Detect which cell encompasses the target text, then output its [x, y] center coordinate. 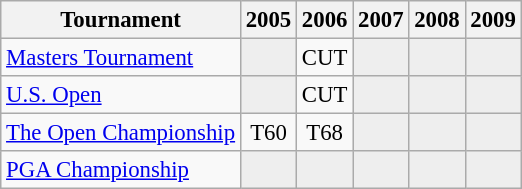
T68 [325, 133]
2007 [381, 20]
2009 [493, 20]
Masters Tournament [121, 58]
2008 [437, 20]
Tournament [121, 20]
2006 [325, 20]
PGA Championship [121, 170]
T60 [268, 133]
The Open Championship [121, 133]
2005 [268, 20]
U.S. Open [121, 95]
